Identify which cell holds the provided text, then report its (x, y) central coordinate. 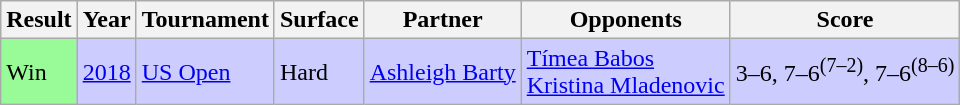
Partner (442, 20)
3–6, 7–6(7–2), 7–6(8–6) (845, 72)
Ashleigh Barty (442, 72)
Tournament (205, 20)
Result (39, 20)
US Open (205, 72)
Win (39, 72)
Tímea Babos Kristina Mladenovic (626, 72)
Hard (319, 72)
Opponents (626, 20)
Surface (319, 20)
Year (106, 20)
Score (845, 20)
2018 (106, 72)
